Detect which cell encompasses the target text, then output its (X, Y) center coordinate. 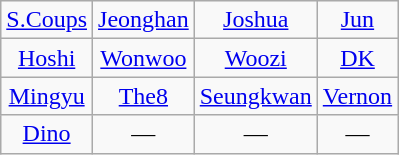
Wonwoo (144, 58)
S.Coups (47, 20)
Vernon (357, 96)
Mingyu (47, 96)
The8 (144, 96)
Woozi (256, 58)
Hoshi (47, 58)
Dino (47, 134)
Joshua (256, 20)
Jeonghan (144, 20)
Jun (357, 20)
DK (357, 58)
Seungkwan (256, 96)
